From the cell containing the given text, extract its center point as [X, Y] coordinate. 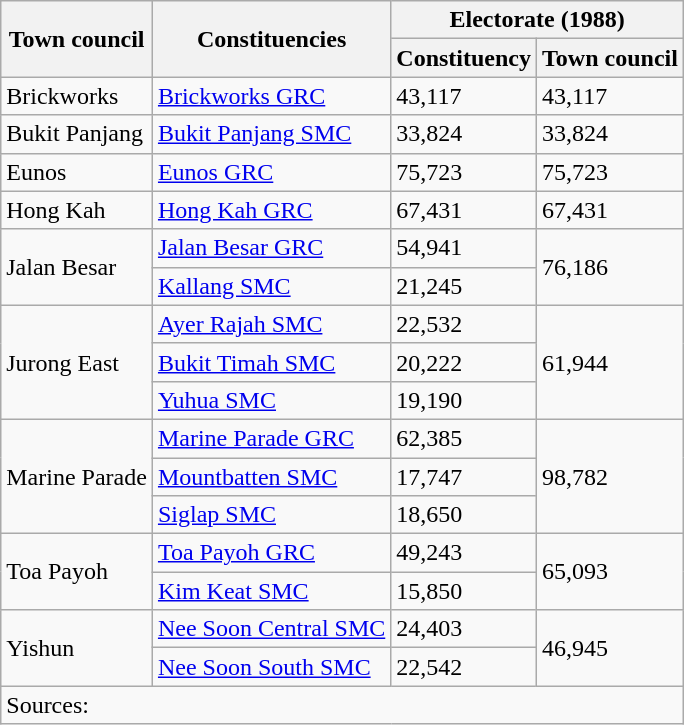
Nee Soon Central SMC [271, 629]
Nee Soon South SMC [271, 667]
22,542 [464, 667]
Hong Kah [77, 210]
Siglap SMC [271, 515]
Constituency [464, 58]
54,941 [464, 248]
Jalan Besar GRC [271, 248]
Brickworks [77, 96]
Electorate (1988) [538, 20]
19,190 [464, 400]
Ayer Rajah SMC [271, 324]
Marine Parade GRC [271, 438]
Mountbatten SMC [271, 477]
Eunos GRC [271, 172]
21,245 [464, 286]
24,403 [464, 629]
22,532 [464, 324]
Yuhua SMC [271, 400]
Kallang SMC [271, 286]
49,243 [464, 553]
15,850 [464, 591]
Bukit Panjang [77, 134]
98,782 [610, 476]
20,222 [464, 362]
Yishun [77, 648]
Toa Payoh GRC [271, 553]
Marine Parade [77, 476]
Jurong East [77, 362]
Eunos [77, 172]
Sources: [342, 705]
Jalan Besar [77, 267]
76,186 [610, 267]
61,944 [610, 362]
Bukit Panjang SMC [271, 134]
Kim Keat SMC [271, 591]
Hong Kah GRC [271, 210]
65,093 [610, 572]
18,650 [464, 515]
Constituencies [271, 39]
Toa Payoh [77, 572]
17,747 [464, 477]
46,945 [610, 648]
62,385 [464, 438]
Brickworks GRC [271, 96]
Bukit Timah SMC [271, 362]
